Extract the [X, Y] coordinate from the center of the cell holding the provided text.  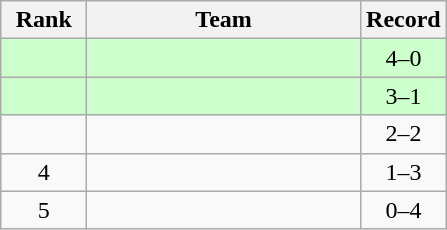
4 [44, 172]
5 [44, 210]
1–3 [403, 172]
4–0 [403, 58]
3–1 [403, 96]
0–4 [403, 210]
Team [224, 20]
Rank [44, 20]
Record [403, 20]
2–2 [403, 134]
